Detect which cell encompasses the target text, then output its (X, Y) center coordinate. 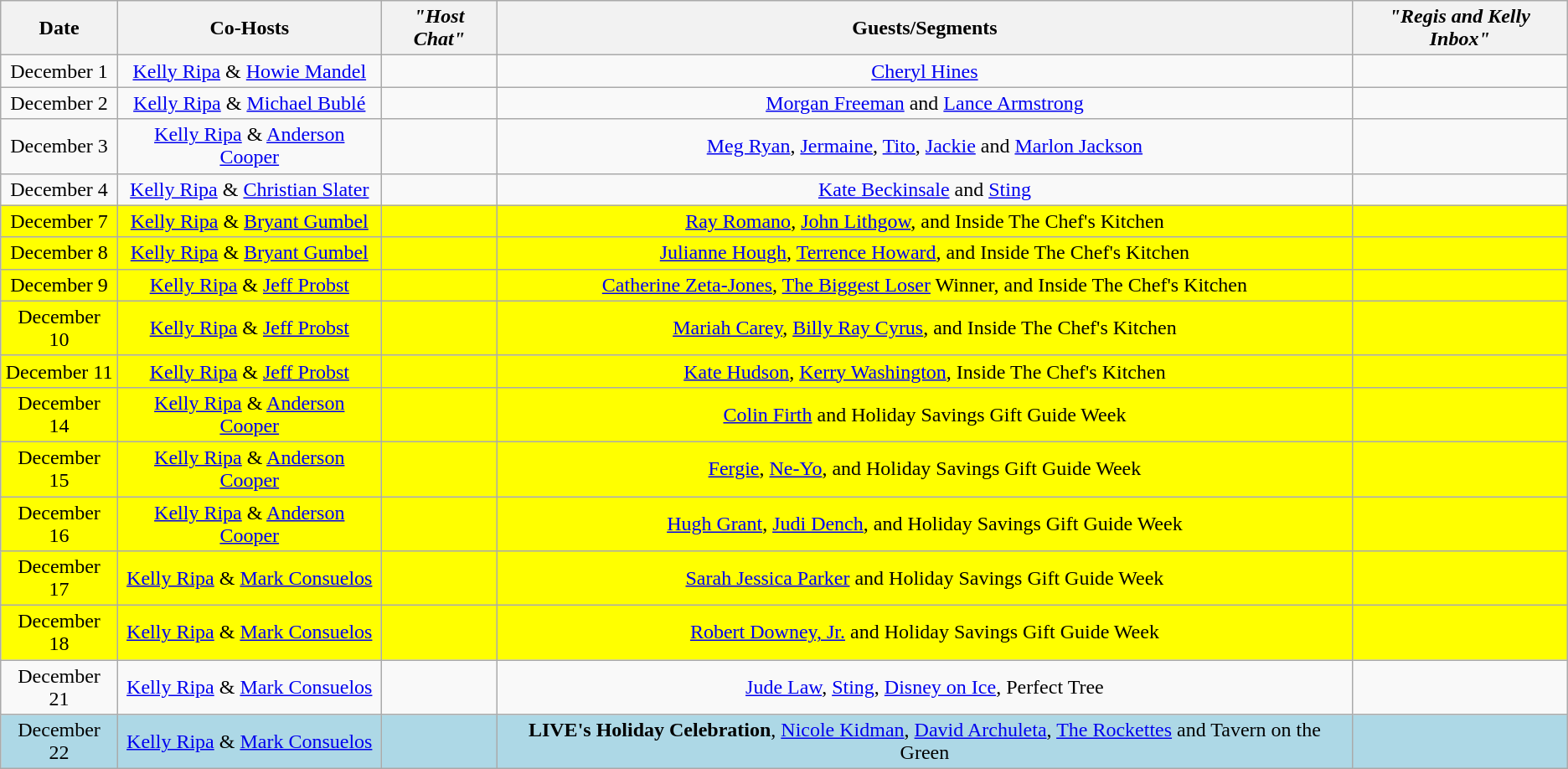
December 11 (59, 371)
Kelly Ripa & Howie Mandel (250, 71)
Catherine Zeta-Jones, The Biggest Loser Winner, and Inside The Chef's Kitchen (925, 285)
December 9 (59, 285)
"Regis and Kelly Inbox" (1459, 28)
Kelly Ripa & Michael Bublé (250, 103)
December 4 (59, 189)
Cheryl Hines (925, 71)
December 17 (59, 578)
December 15 (59, 469)
Guests/Segments (925, 28)
Jude Law, Sting, Disney on Ice, Perfect Tree (925, 687)
"Host Chat" (439, 28)
Kelly Ripa & Christian Slater (250, 189)
Morgan Freeman and Lance Armstrong (925, 103)
December 3 (59, 146)
December 18 (59, 633)
December 1 (59, 71)
December 21 (59, 687)
December 7 (59, 221)
December 2 (59, 103)
Colin Firth and Holiday Savings Gift Guide Week (925, 414)
Kate Beckinsale and Sting (925, 189)
December 8 (59, 253)
December 16 (59, 523)
Ray Romano, John Lithgow, and Inside The Chef's Kitchen (925, 221)
Fergie, Ne-Yo, and Holiday Savings Gift Guide Week (925, 469)
Robert Downey, Jr. and Holiday Savings Gift Guide Week (925, 633)
Mariah Carey, Billy Ray Cyrus, and Inside The Chef's Kitchen (925, 328)
Co-Hosts (250, 28)
Kate Hudson, Kerry Washington, Inside The Chef's Kitchen (925, 371)
Date (59, 28)
Meg Ryan, Jermaine, Tito, Jackie and Marlon Jackson (925, 146)
December 22 (59, 742)
LIVE's Holiday Celebration, Nicole Kidman, David Archuleta, The Rockettes and Tavern on the Green (925, 742)
Sarah Jessica Parker and Holiday Savings Gift Guide Week (925, 578)
December 10 (59, 328)
Hugh Grant, Judi Dench, and Holiday Savings Gift Guide Week (925, 523)
Julianne Hough, Terrence Howard, and Inside The Chef's Kitchen (925, 253)
December 14 (59, 414)
